Determine the [X, Y] coordinate at the center of the cell enclosing the given text.  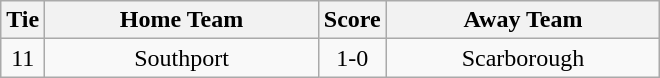
Scarborough [523, 58]
Home Team [182, 20]
Tie [23, 20]
11 [23, 58]
1-0 [352, 58]
Away Team [523, 20]
Score [352, 20]
Southport [182, 58]
